Return [X, Y] of the center of cell containing provided text 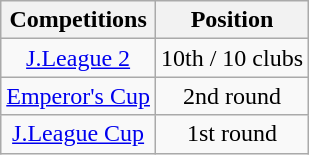
J.League Cup [78, 134]
J.League 2 [78, 58]
10th / 10 clubs [232, 58]
Position [232, 20]
1st round [232, 134]
Emperor's Cup [78, 96]
2nd round [232, 96]
Competitions [78, 20]
